Return the (X, Y) coordinate for the center point of the cell that contains the specified text.  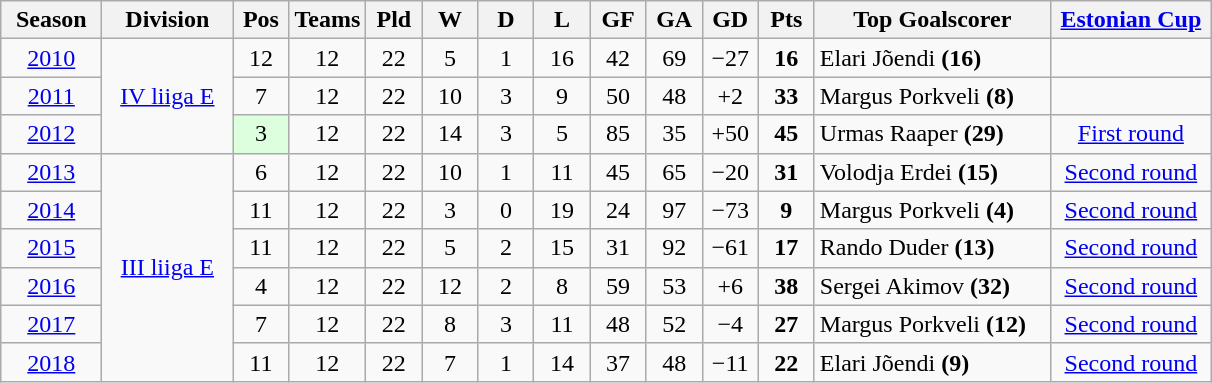
4 (261, 286)
2014 (52, 210)
59 (618, 286)
97 (674, 210)
−61 (730, 248)
Pts (786, 20)
Division (168, 20)
2011 (52, 96)
2010 (52, 58)
Margus Porkveli (8) (932, 96)
92 (674, 248)
Elari Jõendi (9) (932, 362)
0 (506, 210)
42 (618, 58)
2018 (52, 362)
Sergei Akimov (32) (932, 286)
2015 (52, 248)
−20 (730, 172)
Volodja Erdei (15) (932, 172)
Top Goalscorer (932, 20)
2012 (52, 134)
−11 (730, 362)
17 (786, 248)
19 (562, 210)
−73 (730, 210)
IV liiga E (168, 96)
W (450, 20)
GF (618, 20)
2013 (52, 172)
33 (786, 96)
2017 (52, 324)
−4 (730, 324)
+2 (730, 96)
GD (730, 20)
Margus Porkveli (4) (932, 210)
Margus Porkveli (12) (932, 324)
D (506, 20)
Elari Jõendi (16) (932, 58)
GA (674, 20)
35 (674, 134)
52 (674, 324)
65 (674, 172)
27 (786, 324)
Teams (328, 20)
Season (52, 20)
Urmas Raaper (29) (932, 134)
+50 (730, 134)
6 (261, 172)
85 (618, 134)
First round (1130, 134)
L (562, 20)
53 (674, 286)
−27 (730, 58)
Estonian Cup (1130, 20)
2016 (52, 286)
15 (562, 248)
37 (618, 362)
69 (674, 58)
Pos (261, 20)
Pld (394, 20)
III liiga E (168, 267)
50 (618, 96)
38 (786, 286)
+6 (730, 286)
Rando Duder (13) (932, 248)
24 (618, 210)
